Return the (X, Y) coordinate for the center point of the cell that contains the specified text.  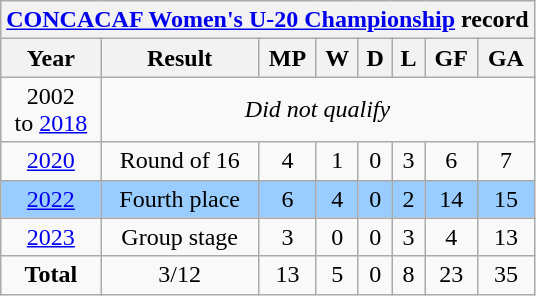
2020 (51, 161)
7 (506, 161)
2022 (51, 199)
15 (506, 199)
1 (337, 161)
Did not qualify (318, 110)
2 (408, 199)
3/12 (180, 275)
14 (452, 199)
Result (180, 58)
Group stage (180, 237)
CONCACAF Women's U-20 Championship record (268, 20)
Round of 16 (180, 161)
8 (408, 275)
Year (51, 58)
5 (337, 275)
GF (452, 58)
Fourth place (180, 199)
D (375, 58)
Total (51, 275)
35 (506, 275)
W (337, 58)
23 (452, 275)
2023 (51, 237)
MP (287, 58)
2002to 2018 (51, 110)
GA (506, 58)
L (408, 58)
